Return (X, Y) of the center of cell containing provided text 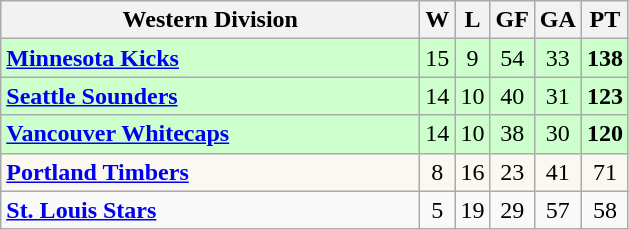
123 (604, 96)
23 (512, 172)
Vancouver Whitecaps (210, 134)
38 (512, 134)
29 (512, 210)
120 (604, 134)
Western Division (210, 20)
GA (558, 20)
19 (472, 210)
138 (604, 58)
Seattle Sounders (210, 96)
33 (558, 58)
57 (558, 210)
40 (512, 96)
W (438, 20)
8 (438, 172)
71 (604, 172)
30 (558, 134)
PT (604, 20)
St. Louis Stars (210, 210)
41 (558, 172)
5 (438, 210)
9 (472, 58)
58 (604, 210)
Minnesota Kicks (210, 58)
Portland Timbers (210, 172)
L (472, 20)
16 (472, 172)
31 (558, 96)
54 (512, 58)
GF (512, 20)
15 (438, 58)
